Capture the cell that displays the provided text and extract its (x, y) central coordinate. 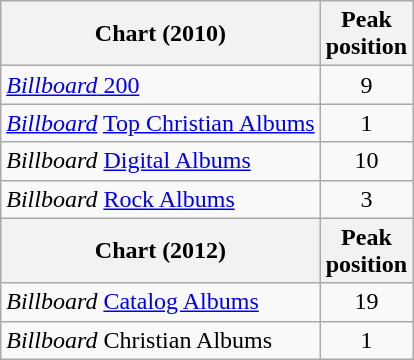
Billboard Catalog Albums (160, 302)
Billboard Christian Albums (160, 340)
Billboard Top Christian Albums (160, 123)
Billboard Digital Albums (160, 161)
Billboard 200 (160, 85)
Chart (2012) (160, 250)
9 (366, 85)
10 (366, 161)
Billboard Rock Albums (160, 199)
3 (366, 199)
Chart (2010) (160, 34)
19 (366, 302)
